From the cell containing the given text, extract its center point as (x, y) coordinate. 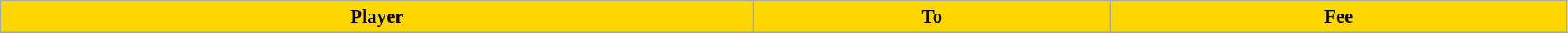
Fee (1339, 17)
Player (377, 17)
To (932, 17)
